Pinpoint the cell where the given text exists, returning its (x, y) midpoint coordinate. 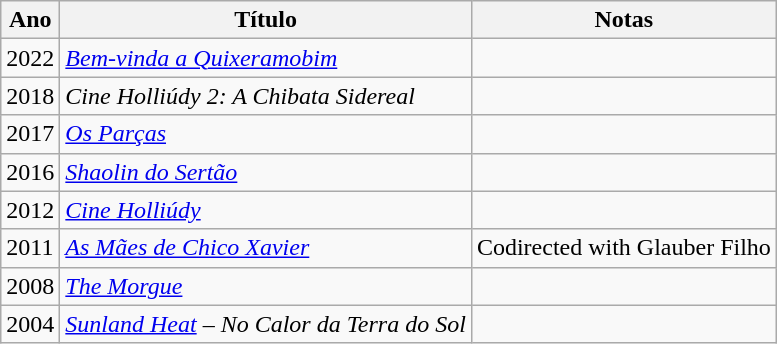
Shaolin do Sertão (266, 172)
2018 (30, 96)
2022 (30, 58)
2017 (30, 134)
Cine Holliúdy 2: A Chibata Sidereal (266, 96)
Notas (624, 20)
2011 (30, 248)
Codirected with Glauber Filho (624, 248)
2016 (30, 172)
2008 (30, 286)
As Mães de Chico Xavier (266, 248)
Ano (30, 20)
Cine Holliúdy (266, 210)
2012 (30, 210)
Título (266, 20)
Os Parças (266, 134)
The Morgue (266, 286)
Sunland Heat – No Calor da Terra do Sol (266, 324)
Bem-vinda a Quixeramobim (266, 58)
2004 (30, 324)
